Find where the given text appears and provide that cell's center as (x, y) coordinate. 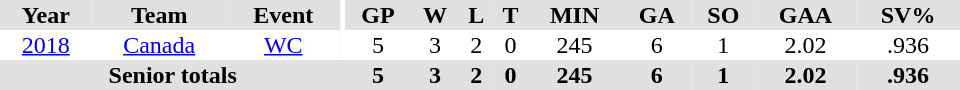
2018 (46, 45)
SO (724, 15)
WC (284, 45)
Team (160, 15)
GA (657, 15)
MIN (575, 15)
L (476, 15)
SV% (908, 15)
Canada (160, 45)
Event (284, 15)
T (510, 15)
GAA (806, 15)
Senior totals (172, 75)
Year (46, 15)
W (436, 15)
GP (378, 15)
